Find where the given text appears and provide that cell's center as [X, Y] coordinate. 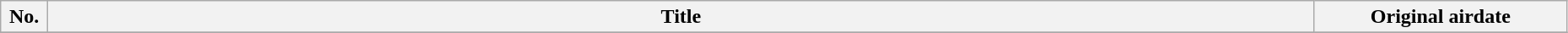
No. [24, 17]
Original airdate [1441, 17]
Title [681, 17]
